For the text-containing cell, return its midpoint in [x, y] coordinate format. 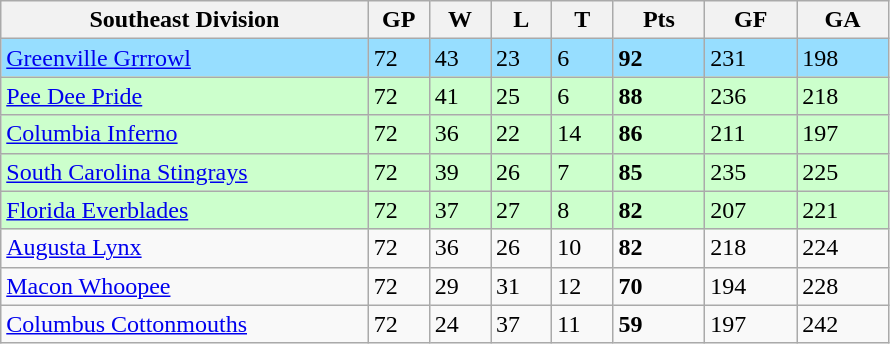
43 [460, 58]
7 [582, 172]
Florida Everblades [184, 210]
92 [659, 58]
228 [843, 286]
Pee Dee Pride [184, 96]
Southeast Division [184, 20]
29 [460, 286]
211 [751, 134]
Columbia Inferno [184, 134]
27 [522, 210]
70 [659, 286]
Columbus Cottonmouths [184, 324]
10 [582, 248]
86 [659, 134]
12 [582, 286]
Macon Whoopee [184, 286]
225 [843, 172]
24 [460, 324]
231 [751, 58]
14 [582, 134]
207 [751, 210]
Pts [659, 20]
224 [843, 248]
GP [398, 20]
8 [582, 210]
22 [522, 134]
23 [522, 58]
Greenville Grrrowl [184, 58]
242 [843, 324]
25 [522, 96]
GF [751, 20]
L [522, 20]
194 [751, 286]
235 [751, 172]
GA [843, 20]
South Carolina Stingrays [184, 172]
236 [751, 96]
85 [659, 172]
11 [582, 324]
41 [460, 96]
Augusta Lynx [184, 248]
221 [843, 210]
198 [843, 58]
31 [522, 286]
T [582, 20]
39 [460, 172]
59 [659, 324]
88 [659, 96]
W [460, 20]
